For the text-containing cell, return its midpoint in [x, y] coordinate format. 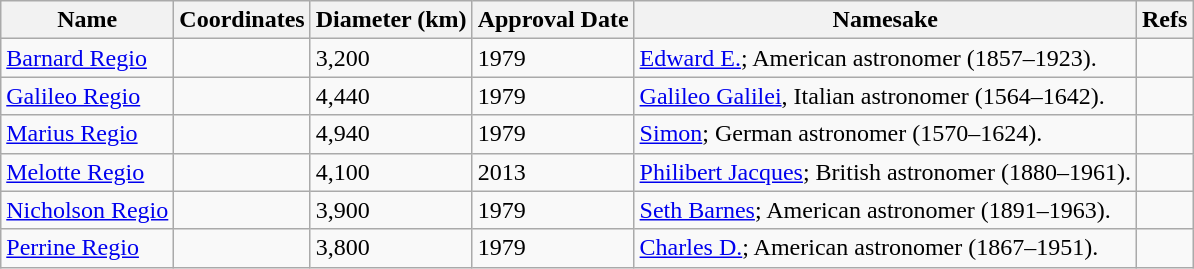
3,200 [391, 58]
Marius Regio [88, 134]
Diameter (km) [391, 20]
Namesake [885, 20]
Nicholson Regio [88, 210]
Philibert Jacques; British astronomer (1880–1961). [885, 172]
2013 [553, 172]
Galileo Galilei, Italian astronomer (1564–1642). [885, 96]
Perrine Regio [88, 248]
Coordinates [242, 20]
4,100 [391, 172]
3,900 [391, 210]
Barnard Regio [88, 58]
Edward E.; American astronomer (1857–1923). [885, 58]
Charles D.; American astronomer (1867–1951). [885, 248]
4,440 [391, 96]
Refs [1164, 20]
Galileo Regio [88, 96]
3,800 [391, 248]
Approval Date [553, 20]
Melotte Regio [88, 172]
4,940 [391, 134]
Seth Barnes; American astronomer (1891–1963). [885, 210]
Name [88, 20]
Simon; German astronomer (1570–1624). [885, 134]
